Locate the cell with the specified text and output its [X, Y] center coordinate. 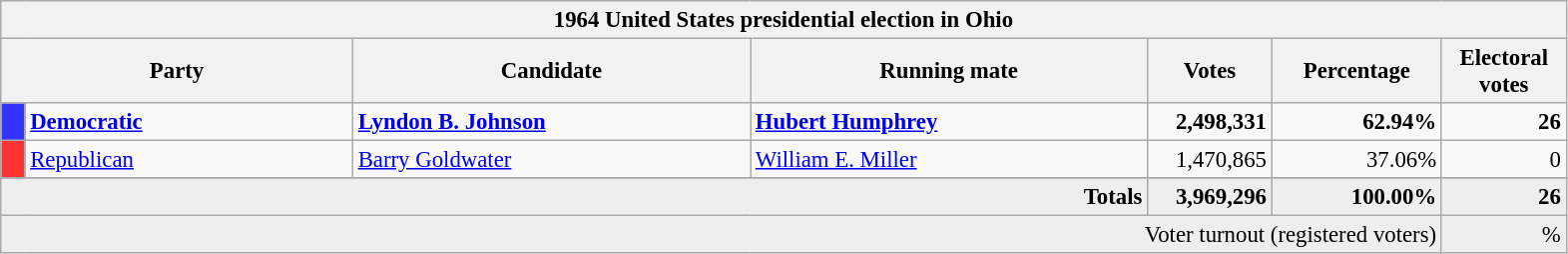
Running mate [949, 72]
Lyndon B. Johnson [551, 122]
0 [1503, 160]
1964 United States presidential election in Ohio [784, 20]
Electoral votes [1503, 72]
Hubert Humphrey [949, 122]
1,470,865 [1210, 160]
37.06% [1356, 160]
Republican [189, 160]
Votes [1210, 72]
2,498,331 [1210, 122]
Voter turnout (registered voters) [722, 235]
3,969,296 [1210, 197]
62.94% [1356, 122]
Barry Goldwater [551, 160]
Percentage [1356, 72]
Democratic [189, 122]
Candidate [551, 72]
William E. Miller [949, 160]
Totals [575, 197]
Party [178, 72]
100.00% [1356, 197]
% [1503, 235]
